From the cell containing the given text, extract its center point as (X, Y) coordinate. 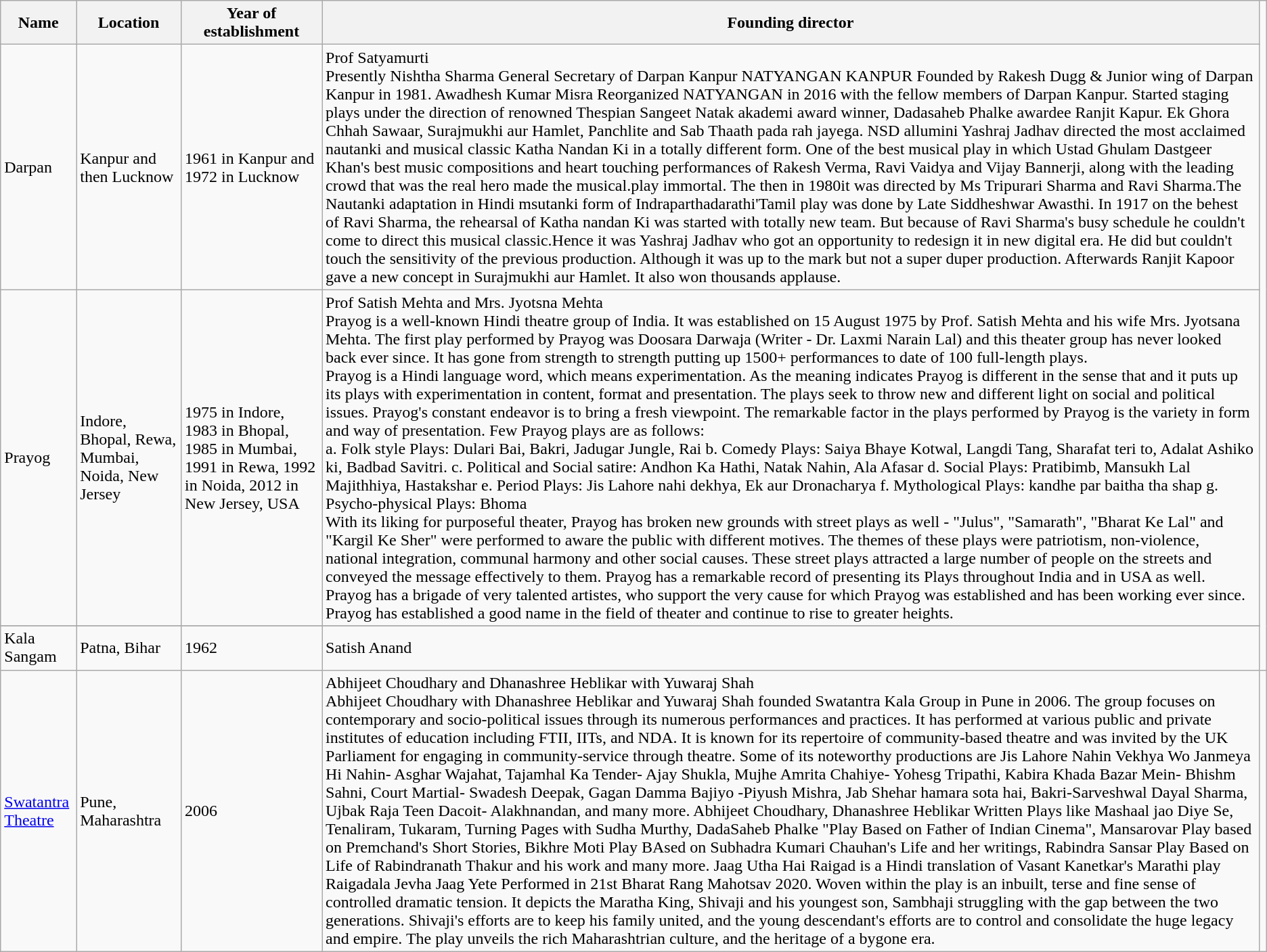
Swatantra Theatre (39, 811)
Year of establishment (251, 23)
Pune, Maharashtra (129, 811)
1975 in Indore, 1983 in Bhopal, 1985 in Mumbai, 1991 in Rewa, 1992 in Noida, 2012 in New Jersey, USA (251, 457)
2006 (251, 811)
Location (129, 23)
1961 in Kanpur and 1972 in Lucknow (251, 167)
Darpan (39, 167)
Satish Anand (791, 648)
Indore, Bhopal, Rewa, Mumbai, Noida, New Jersey (129, 457)
Founding director (791, 23)
Kanpur and then Lucknow (129, 167)
Kala Sangam (39, 648)
Name (39, 23)
Patna, Bihar (129, 648)
Prayog (39, 457)
1962 (251, 648)
